Find where the given text appears and provide that cell's center as (x, y) coordinate. 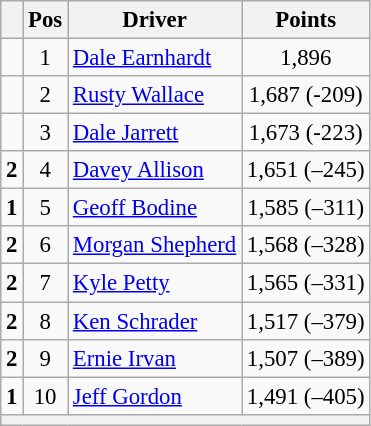
3 (46, 133)
Dale Earnhardt (155, 58)
8 (46, 321)
1,507 (–389) (306, 358)
9 (46, 358)
1,491 (–405) (306, 396)
1,568 (–328) (306, 245)
6 (46, 245)
Pos (46, 20)
1,651 (–245) (306, 170)
Jeff Gordon (155, 396)
Geoff Bodine (155, 208)
Points (306, 20)
Rusty Wallace (155, 95)
1,687 (-209) (306, 95)
Ernie Irvan (155, 358)
1,585 (–311) (306, 208)
Kyle Petty (155, 283)
5 (46, 208)
Driver (155, 20)
Davey Allison (155, 170)
10 (46, 396)
Dale Jarrett (155, 133)
7 (46, 283)
Ken Schrader (155, 321)
1,517 (–379) (306, 321)
1,565 (–331) (306, 283)
4 (46, 170)
1,896 (306, 58)
Morgan Shepherd (155, 245)
1,673 (-223) (306, 133)
